Capture the cell that displays the provided text and extract its (X, Y) central coordinate. 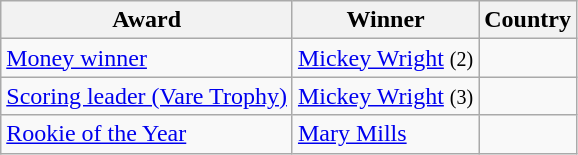
Winner (385, 20)
Rookie of the Year (147, 134)
Mickey Wright (2) (385, 58)
Country (528, 20)
Scoring leader (Vare Trophy) (147, 96)
Mary Mills (385, 134)
Award (147, 20)
Mickey Wright (3) (385, 96)
Money winner (147, 58)
